Find where the given text appears and provide that cell's center as (x, y) coordinate. 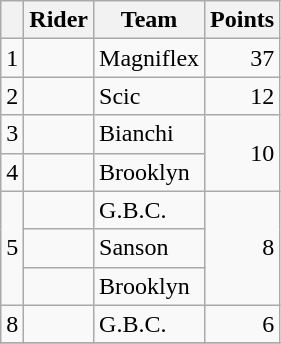
10 (242, 153)
Sanson (150, 248)
4 (12, 172)
5 (12, 248)
Scic (150, 96)
6 (242, 324)
12 (242, 96)
Bianchi (150, 134)
Magniflex (150, 58)
Rider (59, 20)
3 (12, 134)
1 (12, 58)
2 (12, 96)
Points (242, 20)
37 (242, 58)
Team (150, 20)
